Provide the [X, Y] coordinate of the cell's center where the given text is located.  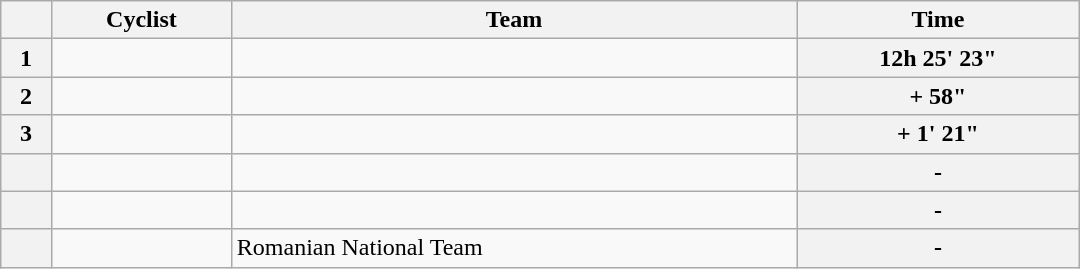
+ 1' 21" [938, 134]
Team [514, 20]
Romanian National Team [514, 248]
Time [938, 20]
1 [26, 58]
3 [26, 134]
2 [26, 96]
+ 58" [938, 96]
12h 25' 23" [938, 58]
Cyclist [141, 20]
